Find where the given text appears and provide that cell's center as (x, y) coordinate. 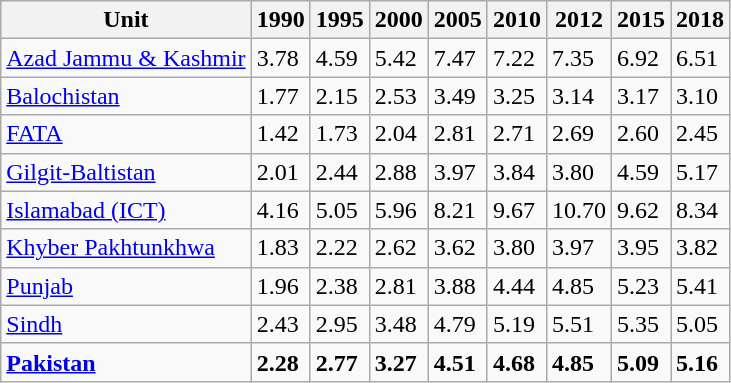
9.62 (640, 210)
2.69 (578, 134)
5.51 (578, 324)
6.51 (700, 58)
5.09 (640, 362)
3.62 (458, 248)
2.22 (340, 248)
5.96 (398, 210)
3.82 (700, 248)
Pakistan (126, 362)
4.79 (458, 324)
Islamabad (ICT) (126, 210)
4.44 (516, 286)
7.35 (578, 58)
4.16 (280, 210)
9.67 (516, 210)
10.70 (578, 210)
5.41 (700, 286)
5.35 (640, 324)
3.27 (398, 362)
3.10 (700, 96)
Azad Jammu & Kashmir (126, 58)
5.16 (700, 362)
Balochistan (126, 96)
3.78 (280, 58)
Unit (126, 20)
1995 (340, 20)
1.83 (280, 248)
1.42 (280, 134)
3.95 (640, 248)
2.45 (700, 134)
1.77 (280, 96)
2.95 (340, 324)
Gilgit-Baltistan (126, 172)
2.43 (280, 324)
2.38 (340, 286)
7.22 (516, 58)
3.49 (458, 96)
2.62 (398, 248)
2010 (516, 20)
Khyber Pakhtunkhwa (126, 248)
2.44 (340, 172)
FATA (126, 134)
1.73 (340, 134)
2.28 (280, 362)
2.88 (398, 172)
3.25 (516, 96)
5.23 (640, 286)
5.17 (700, 172)
3.14 (578, 96)
5.42 (398, 58)
2.71 (516, 134)
2.77 (340, 362)
1990 (280, 20)
2.53 (398, 96)
2.60 (640, 134)
Punjab (126, 286)
8.21 (458, 210)
4.51 (458, 362)
2.15 (340, 96)
3.84 (516, 172)
2015 (640, 20)
3.48 (398, 324)
5.19 (516, 324)
6.92 (640, 58)
Sindh (126, 324)
2000 (398, 20)
4.68 (516, 362)
2018 (700, 20)
2012 (578, 20)
2.01 (280, 172)
8.34 (700, 210)
2.04 (398, 134)
1.96 (280, 286)
3.88 (458, 286)
3.17 (640, 96)
2005 (458, 20)
7.47 (458, 58)
